Identify which cell holds the provided text, then report its [x, y] central coordinate. 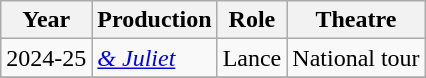
Role [252, 20]
Theatre [356, 20]
Lance [252, 58]
Year [46, 20]
National tour [356, 58]
& Juliet [154, 58]
2024-25 [46, 58]
Production [154, 20]
